Locate the cell with the specified text and output its [x, y] center coordinate. 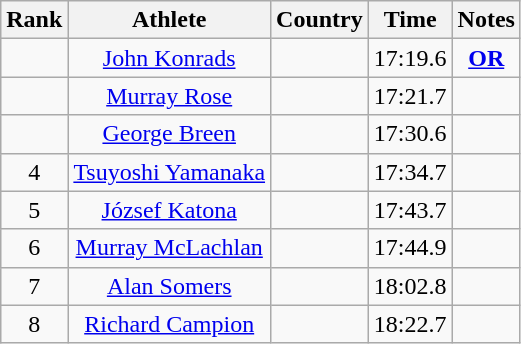
17:34.7 [410, 172]
17:19.6 [410, 58]
Richard Campion [170, 324]
OR [486, 58]
18:02.8 [410, 286]
József Katona [170, 210]
George Breen [170, 134]
8 [34, 324]
7 [34, 286]
4 [34, 172]
Country [320, 20]
17:44.9 [410, 248]
5 [34, 210]
Murray Rose [170, 96]
John Konrads [170, 58]
18:22.7 [410, 324]
6 [34, 248]
Alan Somers [170, 286]
17:21.7 [410, 96]
Notes [486, 20]
Murray McLachlan [170, 248]
Rank [34, 20]
Tsuyoshi Yamanaka [170, 172]
17:30.6 [410, 134]
Athlete [170, 20]
Time [410, 20]
17:43.7 [410, 210]
